From the cell containing the given text, extract its center point as (x, y) coordinate. 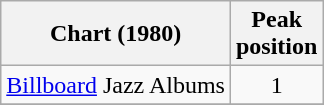
Chart (1980) (116, 34)
Billboard Jazz Albums (116, 85)
Peakposition (276, 34)
1 (276, 85)
